For the text-containing cell, return its midpoint in (X, Y) coordinate format. 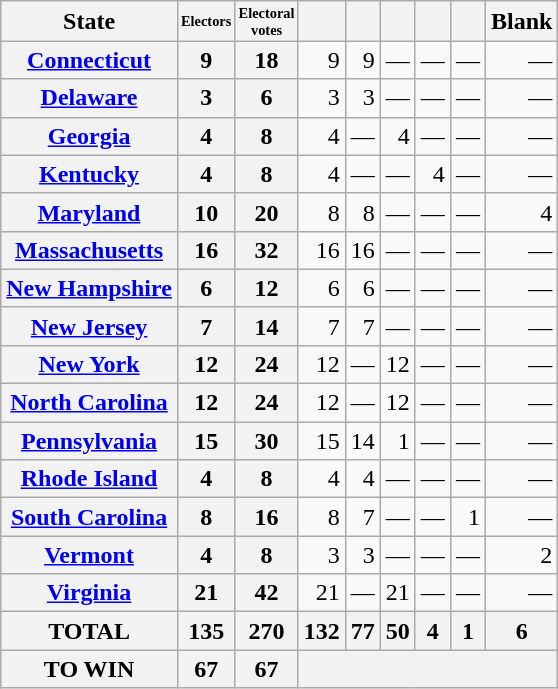
Maryland (90, 212)
Rhode Island (90, 479)
Kentucky (90, 174)
2 (521, 555)
South Carolina (90, 517)
TO WIN (90, 669)
Virginia (90, 593)
New Jersey (90, 326)
TOTAL (90, 631)
270 (266, 631)
Connecticut (90, 60)
135 (206, 631)
42 (266, 593)
77 (362, 631)
North Carolina (90, 403)
50 (398, 631)
State (90, 21)
Blank (521, 21)
New York (90, 364)
Massachusetts (90, 250)
132 (322, 631)
New Hampshire (90, 288)
18 (266, 60)
Pennsylvania (90, 441)
Delaware (90, 98)
Electoralvotes (266, 21)
20 (266, 212)
Vermont (90, 555)
Georgia (90, 136)
Electors (206, 21)
30 (266, 441)
32 (266, 250)
10 (206, 212)
